Pinpoint the cell where the given text exists, returning its (x, y) midpoint coordinate. 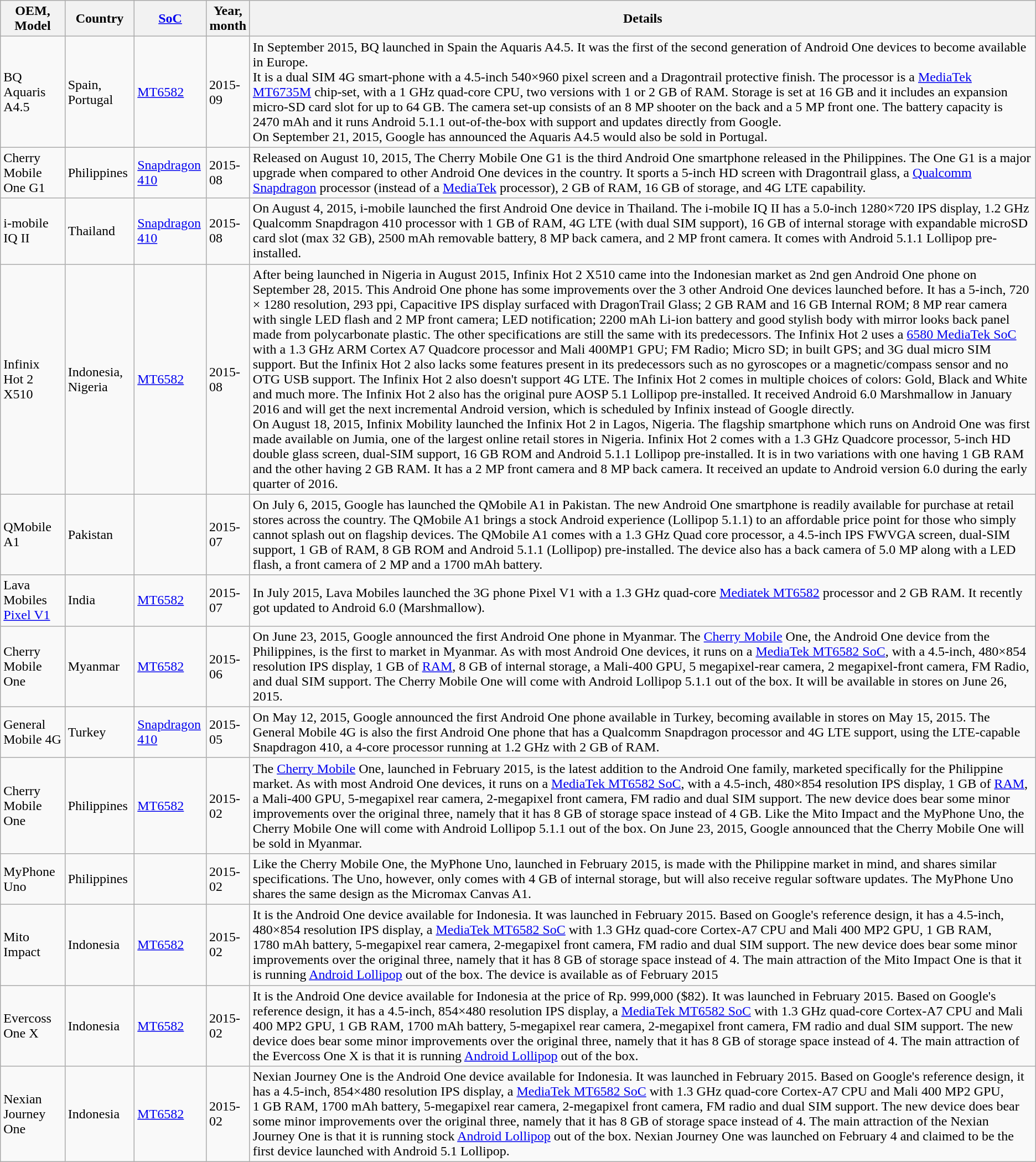
Evercoss One X (33, 1025)
Myanmar (100, 666)
QMobile A1 (33, 535)
SoC (170, 19)
Pakistan (100, 535)
2015-06 (228, 666)
Indonesia, Nigeria (100, 379)
India (100, 600)
2015-05 (228, 732)
Turkey (100, 732)
Lava Mobiles Pixel V1 (33, 600)
MyPhone Uno (33, 879)
Infinix Hot 2 X510 (33, 379)
2015-09 (228, 92)
Cherry Mobile One G1 (33, 173)
BQ Aquaris A4.5 (33, 92)
Year,month (228, 19)
General Mobile 4G (33, 732)
Country (100, 19)
Thailand (100, 231)
Spain, Portugal (100, 92)
Nexian Journey One (33, 1114)
i-mobile IQ II (33, 231)
OEM, Model (33, 19)
Details (643, 19)
Mito Impact (33, 945)
